Identify which cell holds the provided text, then report its (X, Y) central coordinate. 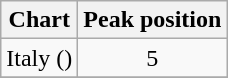
5 (152, 58)
Italy () (40, 58)
Chart (40, 20)
Peak position (152, 20)
